Output the (x, y) coordinate of the center of the cell containing the given text.  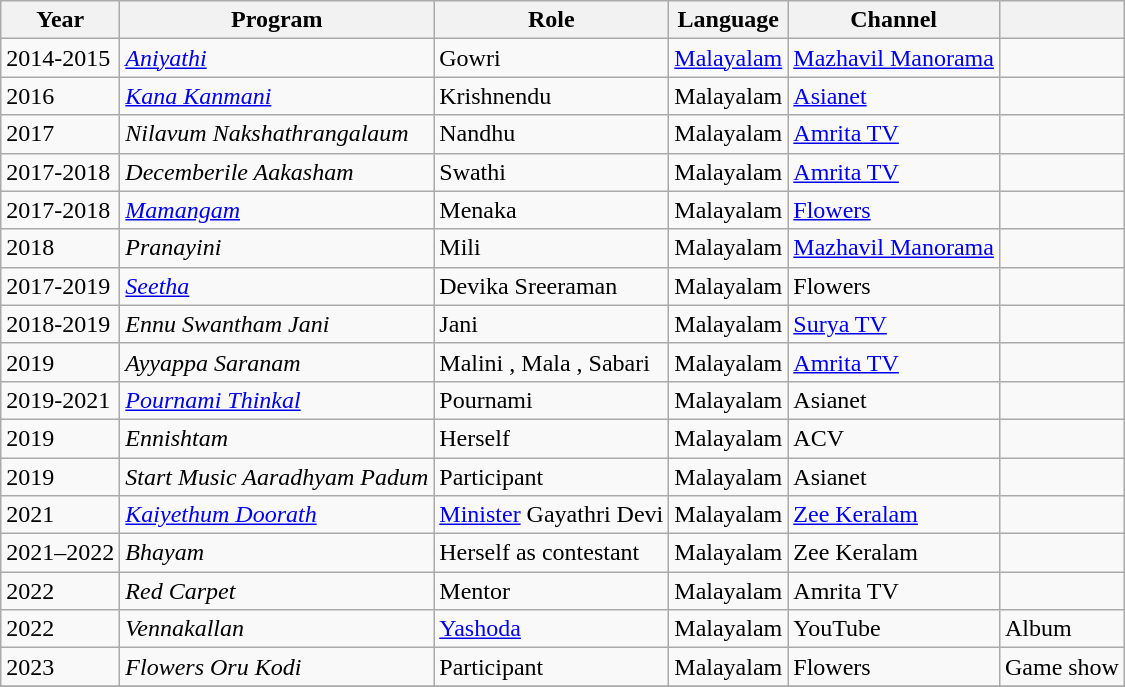
Herself as contestant (552, 553)
Vennakallan (277, 629)
2018 (60, 248)
Album (1062, 629)
Mili (552, 248)
Devika Sreeraman (552, 286)
Pranayini (277, 248)
Red Carpet (277, 591)
Pournami (552, 400)
Ennu Swantham Jani (277, 324)
Malini , Mala , Sabari (552, 362)
2023 (60, 667)
Start Music Aaradhyam Padum (277, 477)
Minister Gayathri Devi (552, 515)
Decemberile Aakasham (277, 172)
2017-2019 (60, 286)
2017 (60, 134)
YouTube (894, 629)
2016 (60, 96)
Surya TV (894, 324)
2021–2022 (60, 553)
2014-2015 (60, 58)
Gowri (552, 58)
Pournami Thinkal (277, 400)
Bhayam (277, 553)
Yashoda (552, 629)
Kana Kanmani (277, 96)
Jani (552, 324)
Aniyathi (277, 58)
Herself (552, 438)
Ennishtam (277, 438)
Role (552, 20)
Language (728, 20)
Game show (1062, 667)
Ayyappa Saranam (277, 362)
Mamangam (277, 210)
Kaiyethum Doorath (277, 515)
Swathi (552, 172)
2018-2019 (60, 324)
Program (277, 20)
Nandhu (552, 134)
Nilavum Nakshathrangalaum (277, 134)
ACV (894, 438)
Year (60, 20)
Flowers Oru Kodi (277, 667)
Menaka (552, 210)
2019-2021 (60, 400)
Channel (894, 20)
2021 (60, 515)
Mentor (552, 591)
Seetha (277, 286)
Krishnendu (552, 96)
